Scan for the cell matching the given text and deliver its (X, Y) coordinate at center. 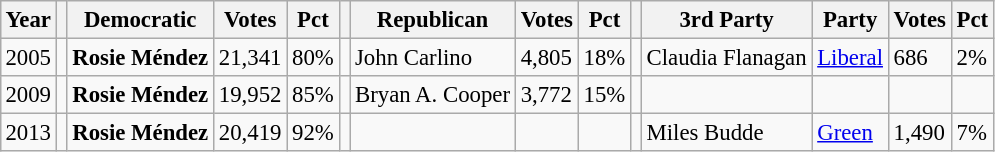
3,772 (546, 95)
1,490 (920, 133)
Claudia Flanagan (726, 57)
John Carlino (433, 57)
3rd Party (726, 20)
Republican (433, 20)
Party (850, 20)
Democratic (140, 20)
85% (313, 95)
2009 (28, 95)
Liberal (850, 57)
18% (604, 57)
686 (920, 57)
Bryan A. Cooper (433, 95)
Year (28, 20)
2005 (28, 57)
Green (850, 133)
92% (313, 133)
80% (313, 57)
20,419 (250, 133)
7% (972, 133)
19,952 (250, 95)
2% (972, 57)
4,805 (546, 57)
Miles Budde (726, 133)
21,341 (250, 57)
2013 (28, 133)
15% (604, 95)
